Provide the [X, Y] coordinate of the cell's center where the given text is located.  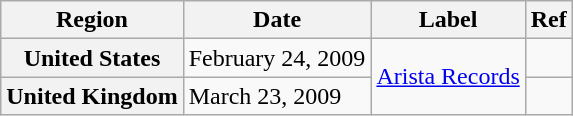
United States [92, 58]
Date [277, 20]
Ref [548, 20]
Region [92, 20]
Label [448, 20]
United Kingdom [92, 96]
March 23, 2009 [277, 96]
February 24, 2009 [277, 58]
Arista Records [448, 77]
